Determine the (x, y) coordinate at the center of the cell enclosing the given text.  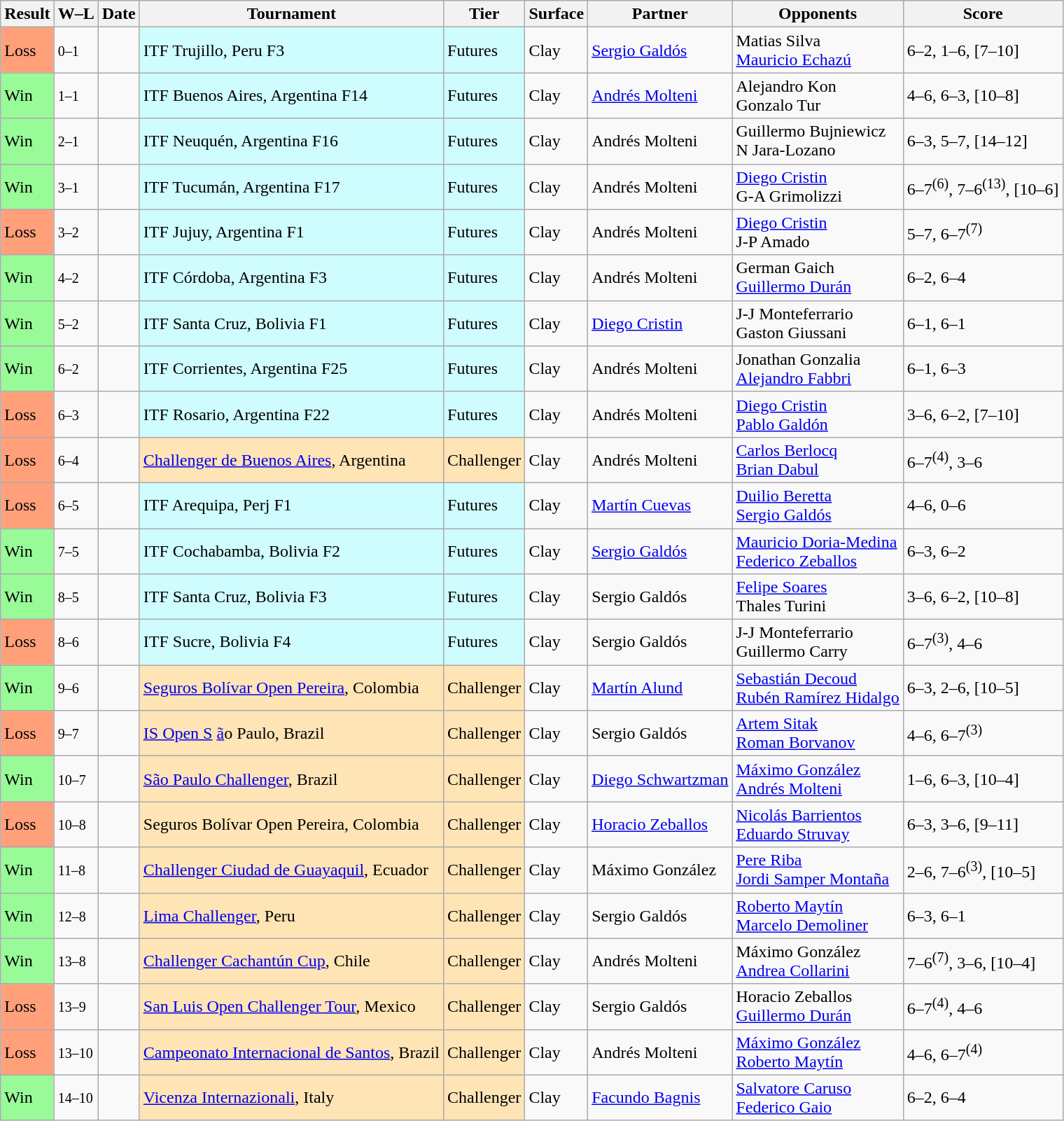
7–5 (76, 550)
Diego Cristin Pablo Galdón (818, 415)
13–10 (76, 1052)
Salvatore Caruso Federico Gaio (818, 1098)
4–6, 6–3, [10–8] (983, 95)
6–1, 6–3 (983, 368)
Opponents (818, 14)
Artem Sitak Roman Borvanov (818, 734)
Horacio Zeballos (660, 825)
3–1 (76, 186)
6–7(6), 7–6(13), [10–6] (983, 186)
Pere Riba Jordi Samper Montaña (818, 870)
Partner (660, 14)
ITF Arequipa, Perj F1 (291, 506)
3–2 (76, 232)
Tier (484, 14)
Alejandro Kon Gonzalo Tur (818, 95)
10–7 (76, 779)
6–3, 2–6, [10–5] (983, 688)
4–6, 6–7(4) (983, 1052)
5–2 (76, 323)
Roberto Maytín Marcelo Demoliner (818, 916)
W–L (76, 14)
2–1 (76, 141)
Máximo González (660, 870)
8–6 (76, 643)
3–6, 6–2, [7–10] (983, 415)
10–8 (76, 825)
ITF Corrientes, Argentina F25 (291, 368)
ITF Buenos Aires, Argentina F14 (291, 95)
6–4 (76, 459)
ITF Sucre, Bolivia F4 (291, 643)
Challenger de Buenos Aires, Argentina (291, 459)
Carlos Berlocq Brian Dabul (818, 459)
ITF Neuquén, Argentina F16 (291, 141)
Martín Cuevas (660, 506)
ITF Rosario, Argentina F22 (291, 415)
Felipe Soares Thales Turini (818, 597)
6–2 (76, 368)
Surface (556, 14)
Result (27, 14)
6–3, 6–1 (983, 916)
Máximo González Andrés Molteni (818, 779)
ITF Trujillo, Peru F3 (291, 50)
13–8 (76, 961)
ITF Santa Cruz, Bolivia F3 (291, 597)
Diego Schwartzman (660, 779)
12–8 (76, 916)
6–7(3), 4–6 (983, 643)
Horacio Zeballos Guillermo Durán (818, 1007)
Diego Cristin G-A Grimolizzi (818, 186)
6–5 (76, 506)
0–1 (76, 50)
1–6, 6–3, [10–4] (983, 779)
Mauricio Doria-Medina Federico Zeballos (818, 550)
J-J Monteferrario Gaston Giussani (818, 323)
ITF Santa Cruz, Bolivia F1 (291, 323)
Máximo González Andrea Collarini (818, 961)
1–1 (76, 95)
ITF Jujuy, Argentina F1 (291, 232)
Matias Silva Mauricio Echazú (818, 50)
Jonathan Gonzalia Alejandro Fabbri (818, 368)
Campeonato Internacional de Santos, Brazil (291, 1052)
6–3, 6–2 (983, 550)
9–6 (76, 688)
6–7(4), 3–6 (983, 459)
Martín Alund (660, 688)
Date (119, 14)
6–3, 3–6, [9–11] (983, 825)
Lima Challenger, Peru (291, 916)
Tournament (291, 14)
11–8 (76, 870)
Challenger Ciudad de Guayaquil, Ecuador (291, 870)
IS Open S ão Paulo, Brazil (291, 734)
São Paulo Challenger, Brazil (291, 779)
Facundo Bagnis (660, 1098)
Score (983, 14)
13–9 (76, 1007)
9–7 (76, 734)
6–1, 6–1 (983, 323)
German Gaich Guillermo Durán (818, 277)
Duilio Beretta Sergio Galdós (818, 506)
Guillermo Bujniewicz N Jara-Lozano (818, 141)
Sebastián Decoud Rubén Ramírez Hidalgo (818, 688)
ITF Cochabamba, Bolivia F2 (291, 550)
6–2, 1–6, [7–10] (983, 50)
ITF Tucumán, Argentina F17 (291, 186)
6–7(4), 4–6 (983, 1007)
8–5 (76, 597)
Vicenza Internazionali, Italy (291, 1098)
Diego Cristin J-P Amado (818, 232)
4–6, 0–6 (983, 506)
2–6, 7–6(3), [10–5] (983, 870)
Challenger Cachantún Cup, Chile (291, 961)
Nicolás Barrientos Eduardo Struvay (818, 825)
4–2 (76, 277)
4–6, 6–7(3) (983, 734)
ITF Córdoba, Argentina F3 (291, 277)
5–7, 6–7(7) (983, 232)
6–3 (76, 415)
6–3, 5–7, [14–12] (983, 141)
7–6(7), 3–6, [10–4] (983, 961)
San Luis Open Challenger Tour, Mexico (291, 1007)
J-J Monteferrario Guillermo Carry (818, 643)
Máximo González Roberto Maytín (818, 1052)
Diego Cristin (660, 323)
14–10 (76, 1098)
3–6, 6–2, [10–8] (983, 597)
